Provide the [X, Y] coordinate of the cell's center where the given text is located.  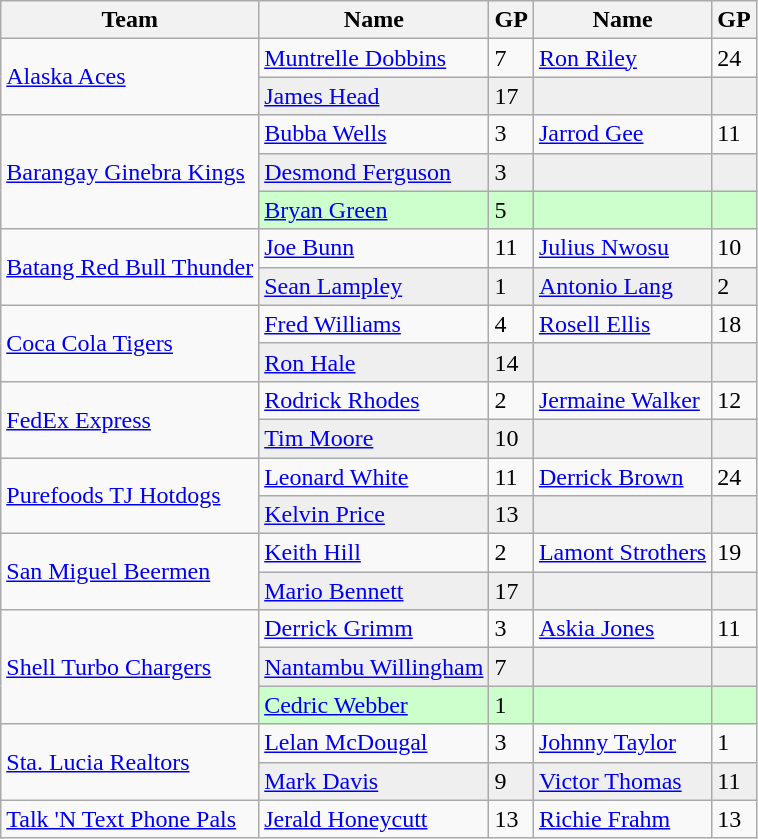
Purefoods TJ Hotdogs [130, 496]
Ron Riley [622, 58]
Rodrick Rhodes [374, 400]
Nantambu Willingham [374, 667]
Team [130, 20]
Mark Davis [374, 781]
Julius Nwosu [622, 248]
Derrick Brown [622, 477]
Coca Cola Tigers [130, 343]
Lelan McDougal [374, 743]
Mario Bennett [374, 591]
Cedric Webber [374, 705]
Barangay Ginebra Kings [130, 172]
14 [511, 362]
Sean Lampley [374, 286]
19 [734, 553]
San Miguel Beermen [130, 572]
Derrick Grimm [374, 629]
Victor Thomas [622, 781]
Joe Bunn [374, 248]
Bubba Wells [374, 134]
Sta. Lucia Realtors [130, 762]
Rosell Ellis [622, 324]
Lamont Strothers [622, 553]
Leonard White [374, 477]
Muntrelle Dobbins [374, 58]
5 [511, 210]
Alaska Aces [130, 77]
FedEx Express [130, 419]
James Head [374, 96]
Jerald Honeycutt [374, 819]
9 [511, 781]
Batang Red Bull Thunder [130, 267]
Richie Frahm [622, 819]
Askia Jones [622, 629]
Talk 'N Text Phone Pals [130, 819]
Jermaine Walker [622, 400]
Keith Hill [374, 553]
4 [511, 324]
Antonio Lang [622, 286]
Tim Moore [374, 438]
Kelvin Price [374, 515]
Johnny Taylor [622, 743]
12 [734, 400]
18 [734, 324]
Bryan Green [374, 210]
Shell Turbo Chargers [130, 667]
Desmond Ferguson [374, 172]
Ron Hale [374, 362]
Fred Williams [374, 324]
Jarrod Gee [622, 134]
